Locate the cell with the specified text and output its (x, y) center coordinate. 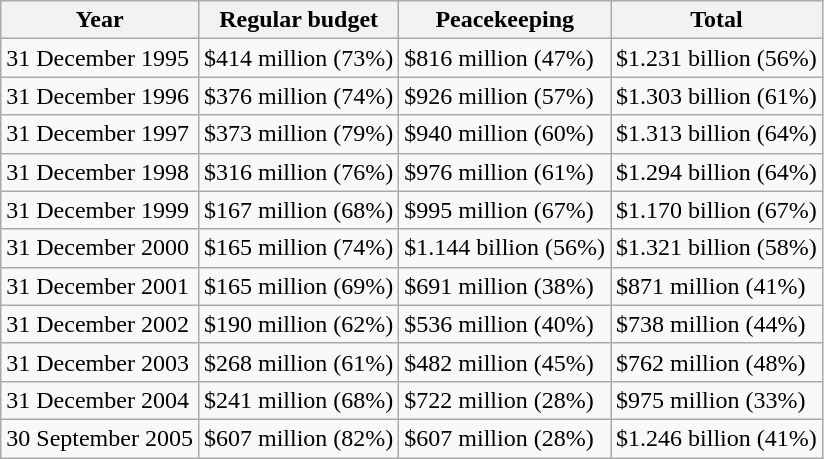
Year (100, 20)
$316 million (76%) (298, 172)
31 December 2000 (100, 248)
$241 million (68%) (298, 400)
$414 million (73%) (298, 58)
Total (717, 20)
$1.303 billion (61%) (717, 96)
$722 million (28%) (505, 400)
$536 million (40%) (505, 324)
$165 million (74%) (298, 248)
31 December 1995 (100, 58)
$976 million (61%) (505, 172)
$607 million (28%) (505, 438)
$268 million (61%) (298, 362)
$1.321 billion (58%) (717, 248)
$1.246 billion (41%) (717, 438)
31 December 2002 (100, 324)
$871 million (41%) (717, 286)
31 December 1997 (100, 134)
$762 million (48%) (717, 362)
$373 million (79%) (298, 134)
Regular budget (298, 20)
Peacekeeping (505, 20)
$691 million (38%) (505, 286)
$165 million (69%) (298, 286)
$940 million (60%) (505, 134)
$995 million (67%) (505, 210)
$738 million (44%) (717, 324)
$376 million (74%) (298, 96)
$1.313 billion (64%) (717, 134)
$1.294 billion (64%) (717, 172)
30 September 2005 (100, 438)
31 December 1998 (100, 172)
31 December 1996 (100, 96)
31 December 2003 (100, 362)
$607 million (82%) (298, 438)
$167 million (68%) (298, 210)
$926 million (57%) (505, 96)
31 December 2004 (100, 400)
$1.231 billion (56%) (717, 58)
31 December 2001 (100, 286)
$1.144 billion (56%) (505, 248)
$482 million (45%) (505, 362)
$816 million (47%) (505, 58)
$190 million (62%) (298, 324)
$975 million (33%) (717, 400)
$1.170 billion (67%) (717, 210)
31 December 1999 (100, 210)
